Extract the (x, y) coordinate from the center of the cell holding the provided text.  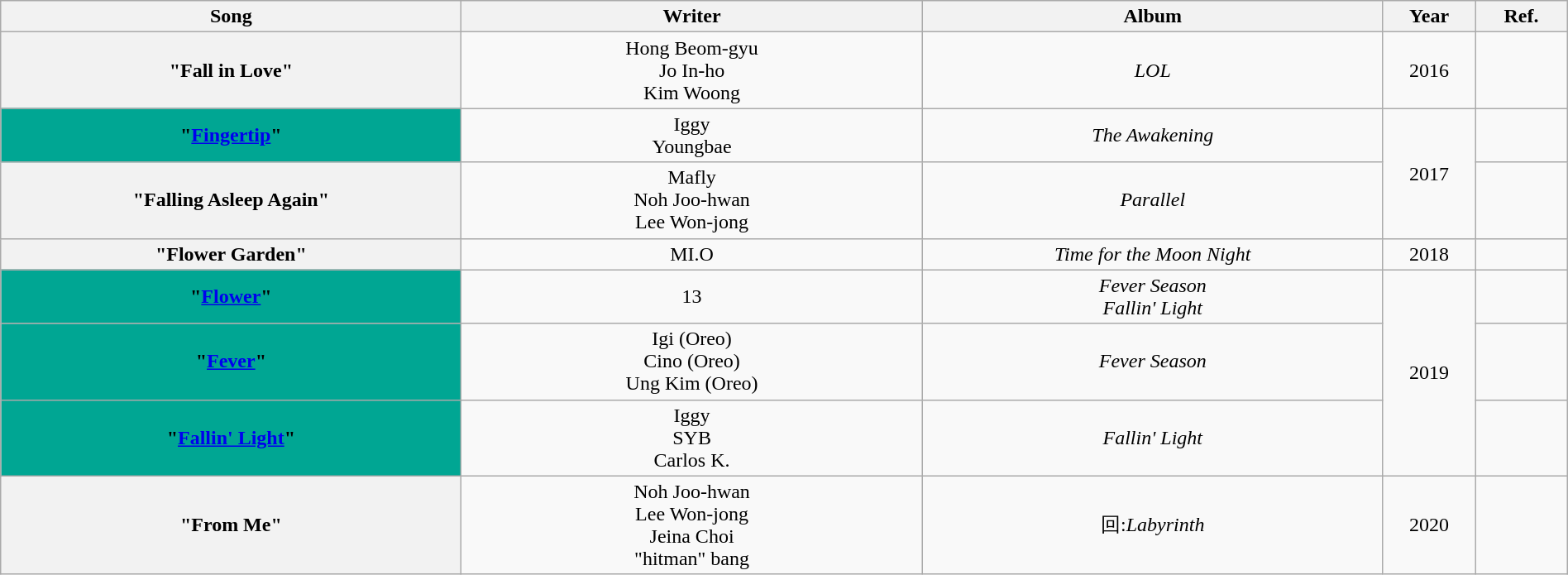
LOL (1153, 70)
2019 (1429, 372)
2017 (1429, 174)
Igi (Oreo)Cino (Oreo)Ung Kim (Oreo) (691, 362)
回:Labyrinth (1153, 525)
IggyYoungbae (691, 136)
"Fingertip" (232, 136)
"Flower" (232, 296)
Fever Season (1153, 362)
Album (1153, 17)
MI.O (691, 254)
Writer (691, 17)
"Fall in Love" (232, 70)
The Awakening (1153, 136)
"Flower Garden" (232, 254)
Time for the Moon Night (1153, 254)
2018 (1429, 254)
Song (232, 17)
Hong Beom-gyuJo In-hoKim Woong (691, 70)
Year (1429, 17)
"From Me" (232, 525)
Parallel (1153, 200)
2020 (1429, 525)
"Fallin' Light" (232, 438)
MaflyNoh Joo-hwanLee Won-jong (691, 200)
Ref. (1522, 17)
"Falling Asleep Again" (232, 200)
IggySYBCarlos K. (691, 438)
Noh Joo-hwanLee Won-jongJeina Choi"hitman" bang (691, 525)
2016 (1429, 70)
Fallin' Light (1153, 438)
"Fever" (232, 362)
13 (691, 296)
Fever SeasonFallin' Light (1153, 296)
